Detect which cell encompasses the target text, then output its [X, Y] center coordinate. 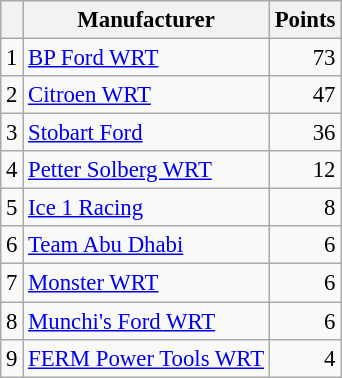
36 [304, 133]
Citroen WRT [146, 95]
5 [12, 208]
Stobart Ford [146, 133]
12 [304, 170]
2 [12, 95]
Monster WRT [146, 283]
Petter Solberg WRT [146, 170]
1 [12, 58]
47 [304, 95]
Munchi's Ford WRT [146, 321]
Team Abu Dhabi [146, 245]
FERM Power Tools WRT [146, 358]
3 [12, 133]
BP Ford WRT [146, 58]
73 [304, 58]
Manufacturer [146, 20]
Ice 1 Racing [146, 208]
Points [304, 20]
7 [12, 283]
9 [12, 358]
